Detect which cell encompasses the target text, then output its [x, y] center coordinate. 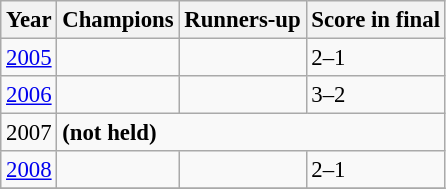
2006 [29, 95]
2008 [29, 170]
3–2 [376, 95]
2005 [29, 58]
2007 [29, 133]
Runners-up [242, 20]
Year [29, 20]
(not held) [251, 133]
Score in final [376, 20]
Champions [118, 20]
